Output the (X, Y) coordinate of the center of the cell containing the given text.  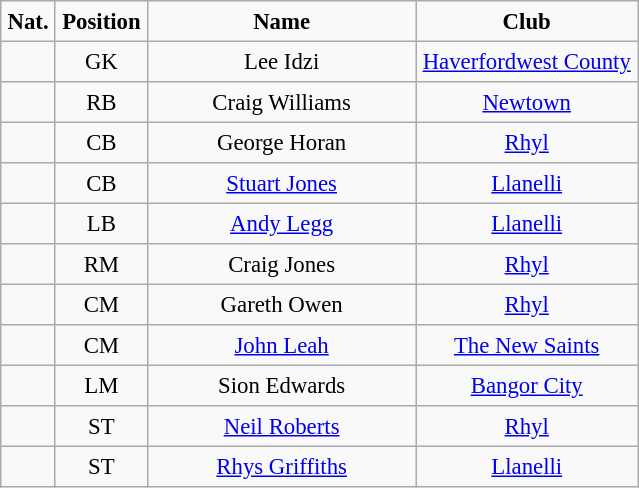
GK (101, 61)
Newtown (527, 102)
Craig Williams (281, 102)
Gareth Owen (281, 304)
John Leah (281, 345)
RB (101, 102)
Bangor City (527, 385)
Haverfordwest County (527, 61)
Neil Roberts (281, 426)
Andy Legg (281, 223)
Position (101, 21)
LB (101, 223)
Name (281, 21)
George Horan (281, 142)
Lee Idzi (281, 61)
The New Saints (527, 345)
LM (101, 385)
Nat. (28, 21)
Craig Jones (281, 264)
Rhys Griffiths (281, 466)
Stuart Jones (281, 183)
Sion Edwards (281, 385)
RM (101, 264)
Club (527, 21)
